Identify which cell holds the provided text, then report its (x, y) central coordinate. 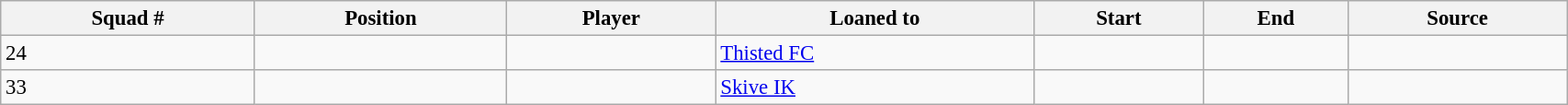
24 (128, 53)
Squad # (128, 18)
Loaned to (874, 18)
33 (128, 87)
Source (1458, 18)
Player (612, 18)
Thisted FC (874, 53)
End (1276, 18)
Skive IK (874, 87)
Position (380, 18)
Start (1119, 18)
